Identify which cell holds the provided text, then report its (X, Y) central coordinate. 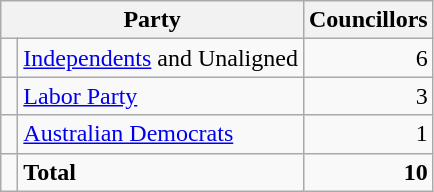
Total (161, 172)
Labor Party (161, 96)
Councillors (368, 20)
10 (368, 172)
Australian Democrats (161, 134)
Independents and Unaligned (161, 58)
1 (368, 134)
Party (152, 20)
3 (368, 96)
6 (368, 58)
